Determine the (x, y) coordinate at the center of the cell enclosing the given text.  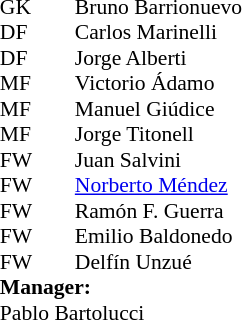
Norberto Méndez (158, 185)
Victorio Ádamo (158, 83)
Carlos Marinelli (158, 33)
Juan Salvini (158, 160)
Emilio Baldonedo (158, 237)
Jorge Alberti (158, 58)
Delfín Unzué (158, 262)
Manager: (121, 287)
Manuel Giúdice (158, 109)
Ramón F. Guerra (158, 211)
Jorge Titonell (158, 135)
